Provide the [x, y] coordinate of the cell's center where the given text is located.  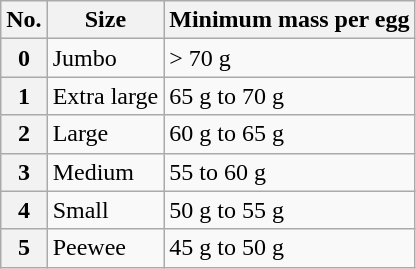
> 70 g [290, 58]
0 [24, 58]
Jumbo [106, 58]
60 g to 65 g [290, 134]
45 g to 50 g [290, 248]
Large [106, 134]
Minimum mass per egg [290, 20]
Small [106, 210]
55 to 60 g [290, 172]
Extra large [106, 96]
No. [24, 20]
Peewee [106, 248]
1 [24, 96]
4 [24, 210]
2 [24, 134]
65 g to 70 g [290, 96]
3 [24, 172]
Size [106, 20]
50 g to 55 g [290, 210]
Medium [106, 172]
5 [24, 248]
